Determine the (x, y) coordinate at the center of the cell enclosing the given text.  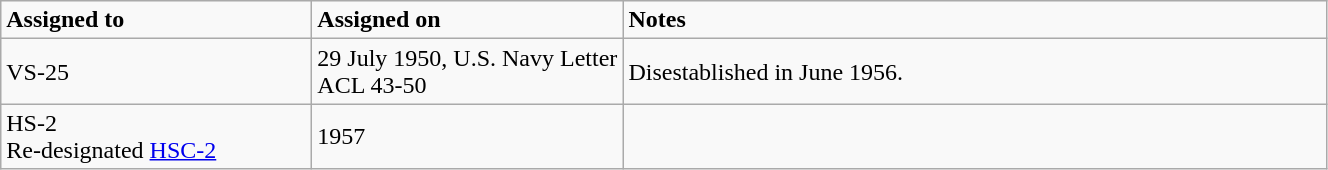
HS-2Re-designated HSC-2 (156, 136)
VS-25 (156, 72)
29 July 1950, U.S. Navy Letter ACL 43-50 (468, 72)
Disestablished in June 1956. (975, 72)
1957 (468, 136)
Notes (975, 20)
Assigned on (468, 20)
Assigned to (156, 20)
